Find where the given text appears and provide that cell's center as [X, Y] coordinate. 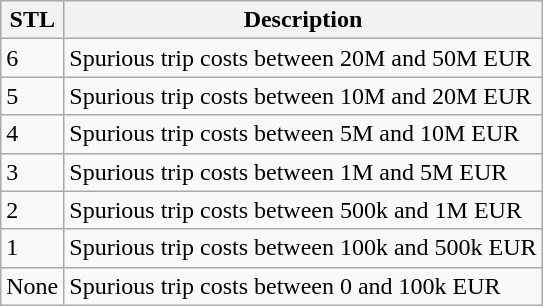
Spurious trip costs between 5M and 10M EUR [303, 134]
Spurious trip costs between 20M and 50M EUR [303, 58]
Description [303, 20]
Spurious trip costs between 1M and 5M EUR [303, 172]
1 [32, 248]
3 [32, 172]
Spurious trip costs between 100k and 500k EUR [303, 248]
Spurious trip costs between 500k and 1M EUR [303, 210]
STL [32, 20]
2 [32, 210]
Spurious trip costs between 10M and 20M EUR [303, 96]
Spurious trip costs between 0 and 100k EUR [303, 286]
6 [32, 58]
4 [32, 134]
5 [32, 96]
None [32, 286]
